For the text-containing cell, return its midpoint in [x, y] coordinate format. 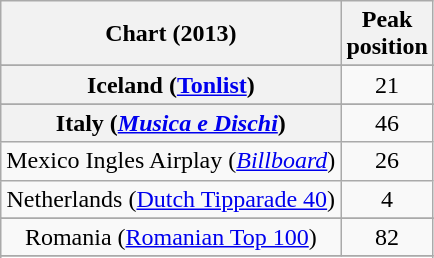
26 [387, 161]
82 [387, 237]
Chart (2013) [171, 34]
Iceland (Tonlist) [171, 85]
Netherlands (Dutch Tipparade 40) [171, 199]
46 [387, 123]
Mexico Ingles Airplay (Billboard) [171, 161]
Peakposition [387, 34]
Romania (Romanian Top 100) [171, 237]
Italy (Musica e Dischi) [171, 123]
4 [387, 199]
21 [387, 85]
